From the cell containing the given text, extract its center point as [X, Y] coordinate. 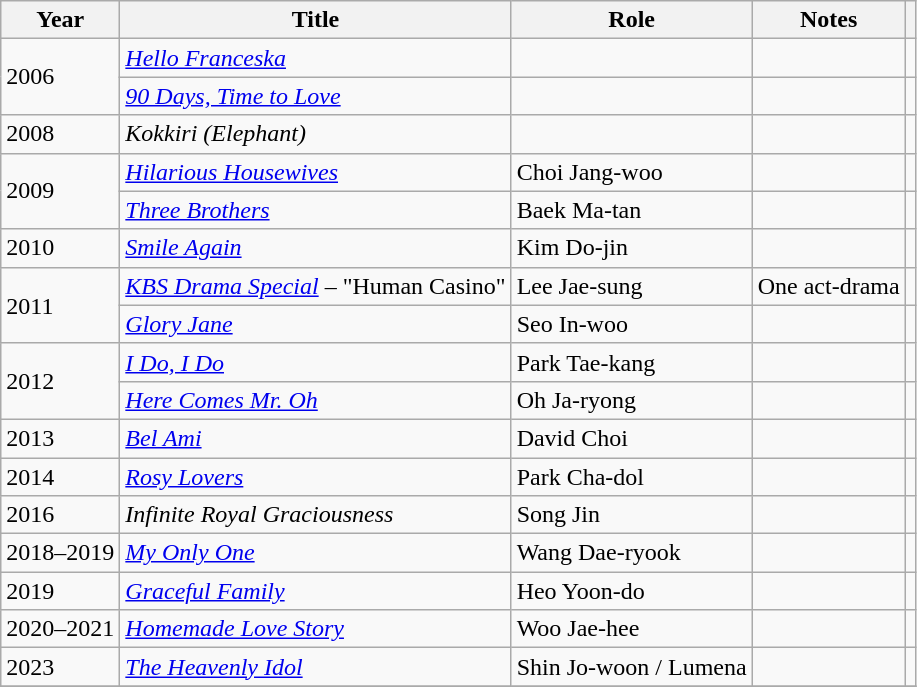
Year [60, 20]
Graceful Family [316, 591]
Woo Jae-hee [632, 629]
Baek Ma-tan [632, 210]
I Do, I Do [316, 362]
2011 [60, 305]
Hello Franceska [316, 58]
90 Days, Time to Love [316, 96]
2008 [60, 134]
2014 [60, 477]
2013 [60, 438]
My Only One [316, 553]
Three Brothers [316, 210]
2012 [60, 381]
Smile Again [316, 248]
Here Comes Mr. Oh [316, 400]
One act-drama [828, 286]
Seo In-woo [632, 324]
Wang Dae-ryook [632, 553]
2009 [60, 191]
Rosy Lovers [316, 477]
2006 [60, 77]
Glory Jane [316, 324]
Role [632, 20]
2016 [60, 515]
KBS Drama Special – "Human Casino" [316, 286]
Homemade Love Story [316, 629]
2020–2021 [60, 629]
Park Cha-dol [632, 477]
Title [316, 20]
Kokkiri (Elephant) [316, 134]
Choi Jang-woo [632, 172]
Park Tae-kang [632, 362]
Oh Ja-ryong [632, 400]
2018–2019 [60, 553]
2010 [60, 248]
Song Jin [632, 515]
Infinite Royal Graciousness [316, 515]
Bel Ami [316, 438]
Lee Jae-sung [632, 286]
Hilarious Housewives [316, 172]
Shin Jo-woon / Lumena [632, 667]
2023 [60, 667]
2019 [60, 591]
Kim Do-jin [632, 248]
Heo Yoon-do [632, 591]
Notes [828, 20]
David Choi [632, 438]
The Heavenly Idol [316, 667]
